Search for the cell housing the specified text and yield its [x, y] center coordinate. 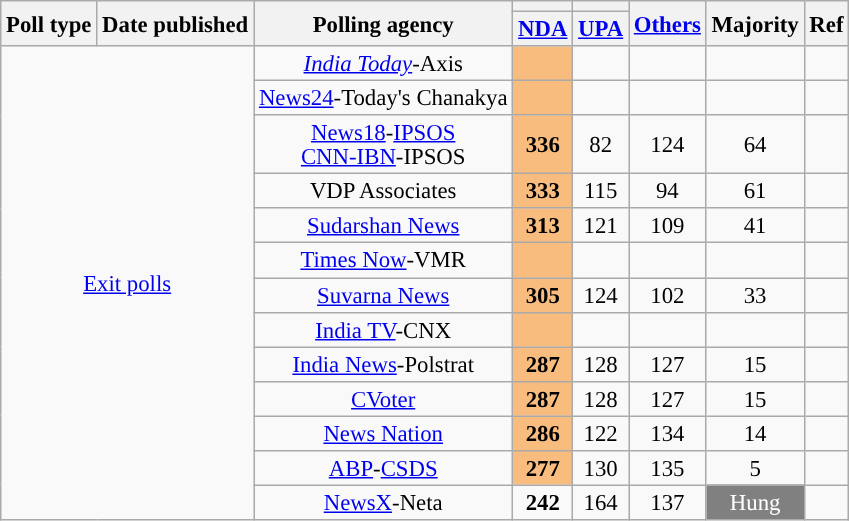
82 [601, 144]
Majority [755, 24]
305 [543, 296]
333 [543, 192]
News Nation [384, 434]
Date published [176, 24]
41 [755, 226]
Poll type [49, 24]
121 [601, 226]
164 [601, 502]
CVoter [384, 398]
Times Now-VMR [384, 260]
India News-Polstrat [384, 364]
Exit polls [128, 283]
5 [755, 468]
130 [601, 468]
Sudarshan News [384, 226]
India TV-CNX [384, 330]
137 [667, 502]
14 [755, 434]
India Today-Axis [384, 64]
Polling agency [384, 24]
Others [667, 24]
Hung [755, 502]
102 [667, 296]
277 [543, 468]
61 [755, 192]
336 [543, 144]
Suvarna News [384, 296]
115 [601, 192]
122 [601, 434]
ABP-CSDS [384, 468]
Ref [826, 24]
NDA [543, 30]
News18-IPSOSCNN-IBN-IPSOS [384, 144]
UPA [601, 30]
News24-Today's Chanakya [384, 98]
313 [543, 226]
NewsX-Neta [384, 502]
33 [755, 296]
64 [755, 144]
134 [667, 434]
135 [667, 468]
109 [667, 226]
94 [667, 192]
242 [543, 502]
VDP Associates [384, 192]
286 [543, 434]
